Identify which cell holds the provided text, then report its (X, Y) central coordinate. 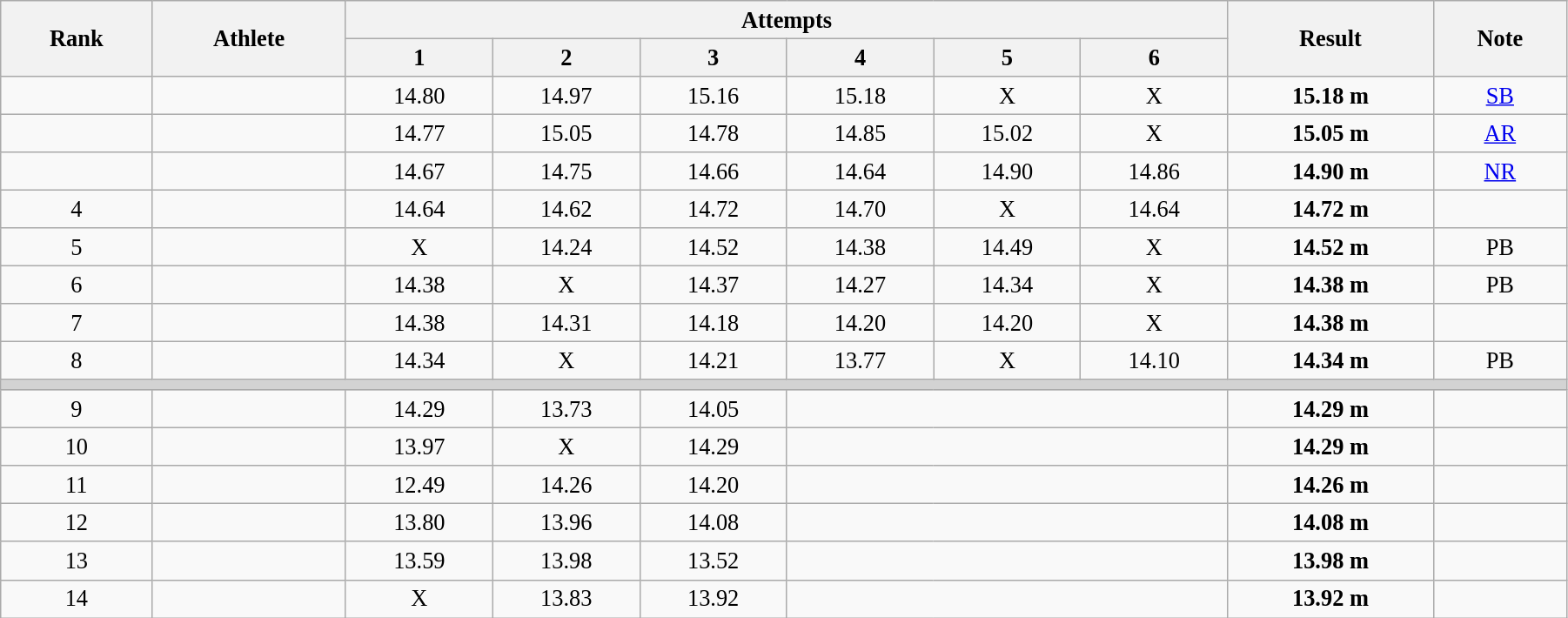
13.73 (566, 409)
15.18 m (1330, 95)
15.16 (714, 95)
15.18 (860, 95)
14 (77, 599)
14.90 (1008, 171)
Result (1330, 38)
13.98 (566, 561)
12.49 (419, 485)
11 (77, 485)
14.52 m (1330, 247)
14.67 (419, 171)
14.66 (714, 171)
14.90 m (1330, 171)
14.31 (566, 323)
13.80 (419, 522)
13.96 (566, 522)
14.08 m (1330, 522)
14.37 (714, 285)
14.72 m (1330, 209)
15.05 (566, 133)
14.52 (714, 247)
13.77 (860, 360)
14.97 (566, 95)
14.10 (1154, 360)
14.18 (714, 323)
10 (77, 447)
14.26 m (1330, 485)
NR (1500, 171)
13.92 m (1330, 599)
Note (1500, 38)
7 (77, 323)
14.80 (419, 95)
9 (77, 409)
13.59 (419, 561)
13.52 (714, 561)
14.78 (714, 133)
14.49 (1008, 247)
14.86 (1154, 171)
1 (419, 57)
12 (77, 522)
14.08 (714, 522)
3 (714, 57)
13.98 m (1330, 561)
14.62 (566, 209)
14.05 (714, 409)
14.21 (714, 360)
13.83 (566, 599)
15.05 m (1330, 133)
8 (77, 360)
Rank (77, 38)
13 (77, 561)
Attempts (787, 19)
14.75 (566, 171)
14.24 (566, 247)
15.02 (1008, 133)
14.26 (566, 485)
14.85 (860, 133)
13.97 (419, 447)
14.34 m (1330, 360)
AR (1500, 133)
Athlete (249, 38)
13.92 (714, 599)
14.70 (860, 209)
14.77 (419, 133)
2 (566, 57)
14.27 (860, 285)
14.72 (714, 209)
SB (1500, 95)
